Search for the cell housing the specified text and yield its (X, Y) center coordinate. 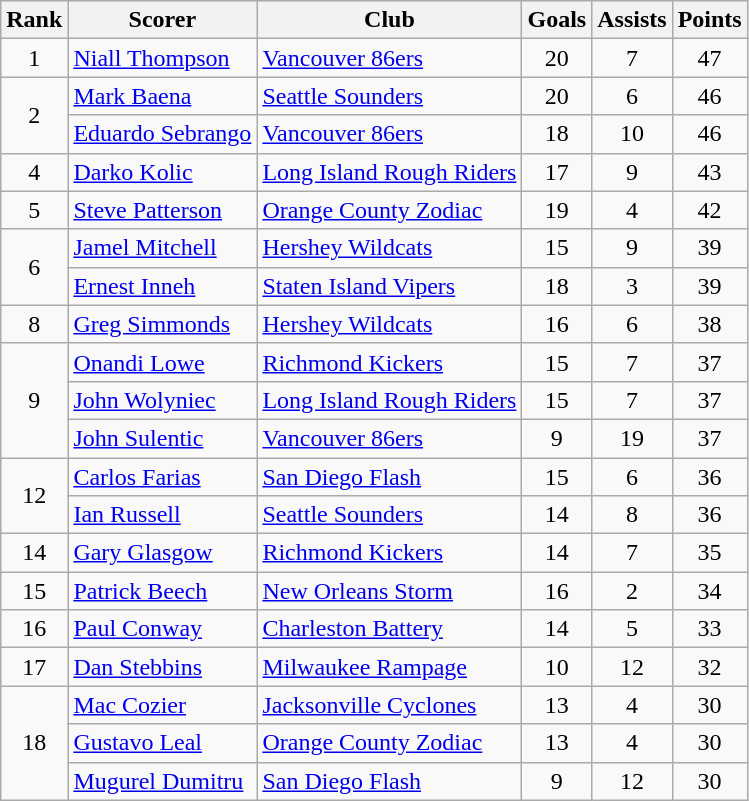
Assists (632, 20)
38 (710, 324)
33 (710, 629)
Ian Russell (162, 515)
47 (710, 58)
1 (34, 58)
John Sulentic (162, 438)
34 (710, 591)
35 (710, 553)
Patrick Beech (162, 591)
Gary Glasgow (162, 553)
Rank (34, 20)
Gustavo Leal (162, 743)
John Wolyniec (162, 400)
Onandi Lowe (162, 362)
Darko Kolic (162, 172)
Jacksonville Cyclones (390, 705)
3 (632, 286)
Milwaukee Rampage (390, 667)
New Orleans Storm (390, 591)
Charleston Battery (390, 629)
Scorer (162, 20)
Mac Cozier (162, 705)
Carlos Farias (162, 477)
32 (710, 667)
Mugurel Dumitru (162, 781)
Club (390, 20)
Ernest Inneh (162, 286)
Jamel Mitchell (162, 248)
Eduardo Sebrango (162, 134)
43 (710, 172)
Dan Stebbins (162, 667)
Greg Simmonds (162, 324)
Staten Island Vipers (390, 286)
Goals (557, 20)
42 (710, 210)
Steve Patterson (162, 210)
Points (710, 20)
Mark Baena (162, 96)
Paul Conway (162, 629)
Niall Thompson (162, 58)
